Capture the cell that displays the provided text and extract its (x, y) central coordinate. 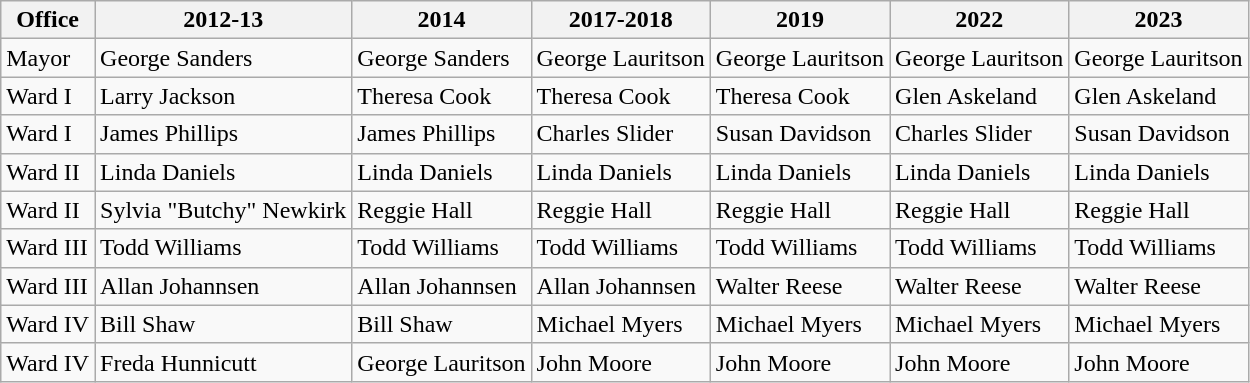
2012-13 (224, 20)
Mayor (48, 58)
Sylvia "Butchy" Newkirk (224, 210)
Freda Hunnicutt (224, 362)
2017-2018 (620, 20)
Office (48, 20)
2023 (1158, 20)
2014 (442, 20)
Larry Jackson (224, 96)
2019 (800, 20)
2022 (980, 20)
